Provide the [X, Y] coordinate of the cell's center where the given text is located.  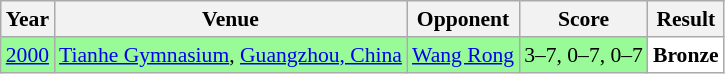
Tianhe Gymnasium, Guangzhou, China [230, 55]
Result [686, 19]
2000 [28, 55]
Bronze [686, 55]
Wang Rong [463, 55]
3–7, 0–7, 0–7 [584, 55]
Venue [230, 19]
Score [584, 19]
Opponent [463, 19]
Year [28, 19]
